For the text-containing cell, return its midpoint in [x, y] coordinate format. 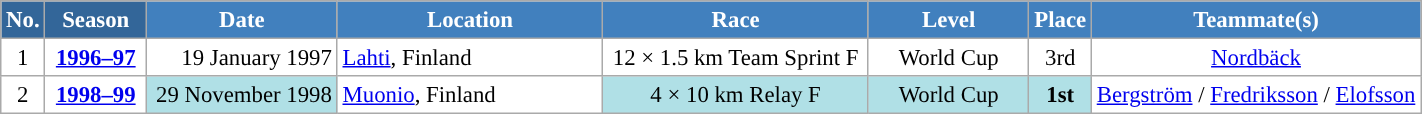
Date [242, 20]
Season [96, 20]
3rd [1060, 58]
1 [23, 58]
29 November 1998 [242, 95]
Level [948, 20]
No. [23, 20]
Location [470, 20]
1998–99 [96, 95]
Muonio, Finland [470, 95]
1996–97 [96, 58]
12 × 1.5 km Team Sprint F [736, 58]
1st [1060, 95]
19 January 1997 [242, 58]
4 × 10 km Relay F [736, 95]
Race [736, 20]
Lahti, Finland [470, 58]
Nordbäck [1256, 58]
2 [23, 95]
Bergström / Fredriksson / Elofsson [1256, 95]
Teammate(s) [1256, 20]
Place [1060, 20]
